Detect which cell encompasses the target text, then output its (X, Y) center coordinate. 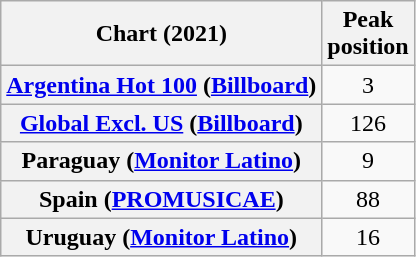
16 (368, 237)
Chart (2021) (162, 34)
Peak position (368, 34)
Global Excl. US (Billboard) (162, 123)
9 (368, 161)
Uruguay (Monitor Latino) (162, 237)
126 (368, 123)
88 (368, 199)
Paraguay (Monitor Latino) (162, 161)
3 (368, 85)
Spain (PROMUSICAE) (162, 199)
Argentina Hot 100 (Billboard) (162, 85)
